Identify which cell holds the provided text, then report its [x, y] central coordinate. 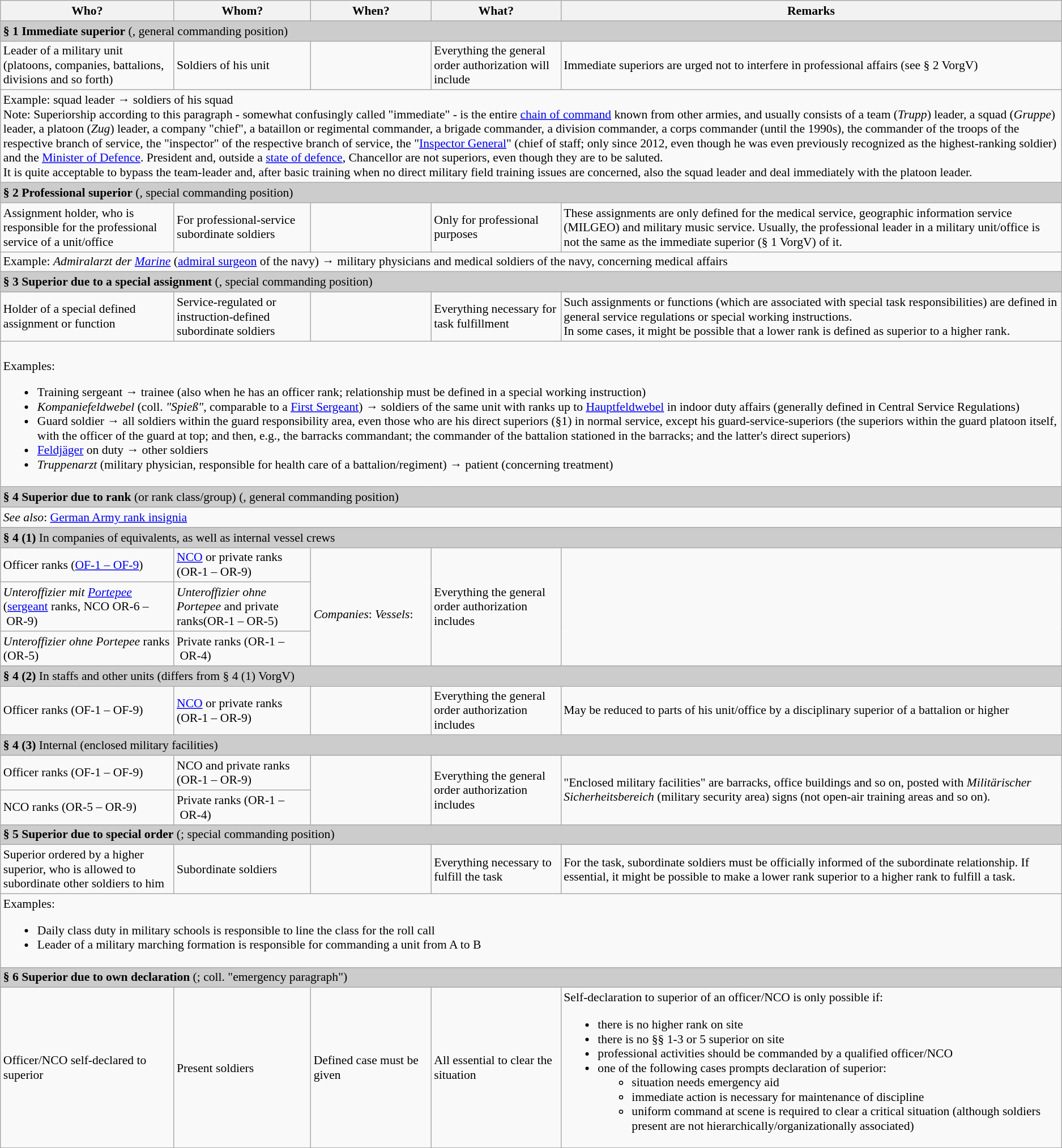
§ 4 (1) In companies of equivalents, as well as internal vessel crews [531, 537]
What? [496, 11]
Officer/NCO self-declared to superior [87, 1068]
§ 1 Immediate superior (, general commanding position) [531, 31]
When? [372, 11]
Unteroffizier ohne Portepee and private ranks(OR-1 – OR-5) [242, 606]
NCO and private ranks (OR-1 – OR-9) [242, 773]
Soldiers of his unit [242, 66]
§ 3 Superior due to a special assignment (, special commanding position) [531, 282]
Only for professional purposes [496, 227]
Service-regulated or instruction-defined subordinate soldiers [242, 316]
§ 6 Superior due to own declaration (; coll. "emergency paragraph") [531, 977]
For professional-service subordinate soldiers [242, 227]
Assignment holder, who is responsible for the professional service of a unit/office [87, 227]
Subordinate soldiers [242, 869]
Leader of a military unit (platoons, companies, battalions, divisions and so forth) [87, 66]
§ 2 Professional superior (, special commanding position) [531, 193]
Superior ordered by a higher superior, who is allowed to subordinate other soldiers to him [87, 869]
Holder of a special defined assignment or function [87, 316]
NCO ranks (OR-5 – OR-9) [87, 807]
Whom? [242, 11]
See also: German Army rank insignia [531, 517]
§ 4 (2) In staffs and other units (differs from § 4 (1) VorgV) [531, 676]
Everything the general order authorization will include [496, 66]
Everything necessary for task fulfillment [496, 316]
All essential to clear the situation [496, 1068]
May be reduced to parts of his unit/office by a disciplinary superior of a battalion or higher [811, 711]
Example: Admiralarzt der Marine (admiral surgeon of the navy) → military physicians and medical soldiers of the navy, concerning medical affairs [531, 262]
Unteroffizier mit Portepee (sergeant ranks, NCO OR-6 – OR-9) [87, 606]
Companies: Vessels: [372, 606]
Remarks [811, 11]
Everything necessary to fulfill the task [496, 869]
Defined case must be given [372, 1068]
Present soldiers [242, 1068]
Unteroffizier ohne Portepee ranks (OR-5) [87, 648]
§ 4 Superior due to rank (or rank class/group) (, general commanding position) [531, 497]
Who? [87, 11]
Immediate superiors are urged not to interfere in professional affairs (see § 2 VorgV) [811, 66]
§ 4 (3) Internal (enclosed military facilities) [531, 745]
§ 5 Superior due to special order (; special commanding position) [531, 835]
